Identify which cell holds the provided text, then report its [x, y] central coordinate. 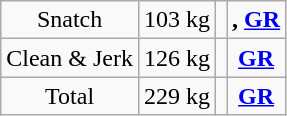
Total [70, 96]
Clean & Jerk [70, 58]
103 kg [176, 20]
229 kg [176, 96]
, GR [256, 20]
126 kg [176, 58]
Snatch [70, 20]
